Search for the cell housing the specified text and yield its [x, y] center coordinate. 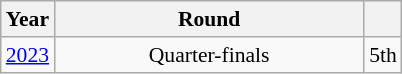
5th [383, 55]
2023 [28, 55]
Quarter-finals [209, 55]
Year [28, 19]
Round [209, 19]
